Detect which cell encompasses the target text, then output its [X, Y] center coordinate. 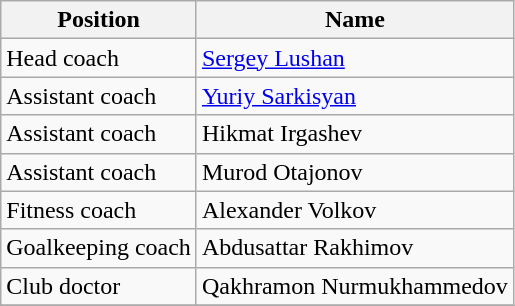
Head coach [99, 58]
Qakhramon Nurmukhammedov [354, 286]
Hikmat Irgashev [354, 134]
Fitness coach [99, 210]
Abdusattar Rakhimov [354, 248]
Sergey Lushan [354, 58]
Yuriy Sarkisyan [354, 96]
Position [99, 20]
Name [354, 20]
Club doctor [99, 286]
Murod Otajonov [354, 172]
Goalkeeping coach [99, 248]
Alexander Volkov [354, 210]
